Return (X, Y) of the center of cell containing provided text 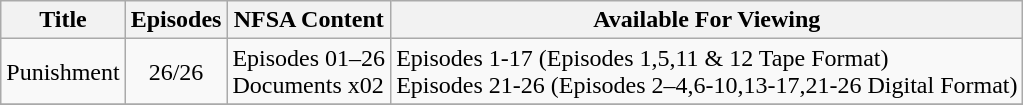
Episodes 01–26Documents x02 (309, 72)
Episodes 1-17 (Episodes 1,5,11 & 12 Tape Format)Episodes 21-26 (Episodes 2–4,6-10,13-17,21-26 Digital Format) (707, 72)
Punishment (63, 72)
Title (63, 20)
NFSA Content (309, 20)
26/26 (176, 72)
Episodes (176, 20)
Available For Viewing (707, 20)
